From the cell containing the given text, extract its center point as [x, y] coordinate. 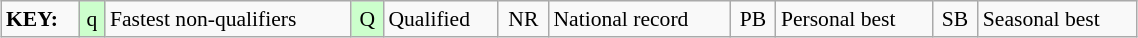
PB [753, 19]
NR [523, 19]
Q [367, 19]
Fastest non-qualifiers [228, 19]
Seasonal best [1058, 19]
Personal best [854, 19]
Qualified [440, 19]
KEY: [40, 19]
SB [955, 19]
q [92, 19]
National record [639, 19]
